Identify which cell holds the provided text, then report its (x, y) central coordinate. 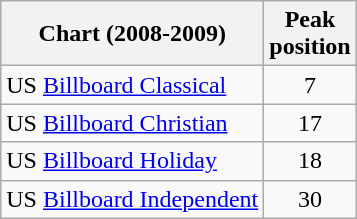
US Billboard Christian (132, 123)
7 (310, 85)
18 (310, 161)
30 (310, 199)
US Billboard Holiday (132, 161)
17 (310, 123)
US Billboard Independent (132, 199)
Chart (2008-2009) (132, 34)
Peakposition (310, 34)
US Billboard Classical (132, 85)
